Capture the cell that displays the provided text and extract its [x, y] central coordinate. 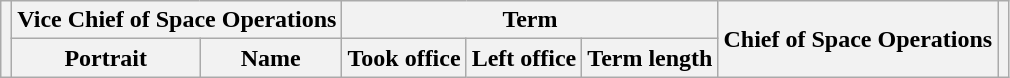
Left office [524, 58]
Term length [650, 58]
Took office [404, 58]
Chief of Space Operations [858, 39]
Portrait [106, 58]
Name [271, 58]
Term [530, 20]
Vice Chief of Space Operations [177, 20]
